Extract the (X, Y) coordinate from the center of the cell holding the provided text.  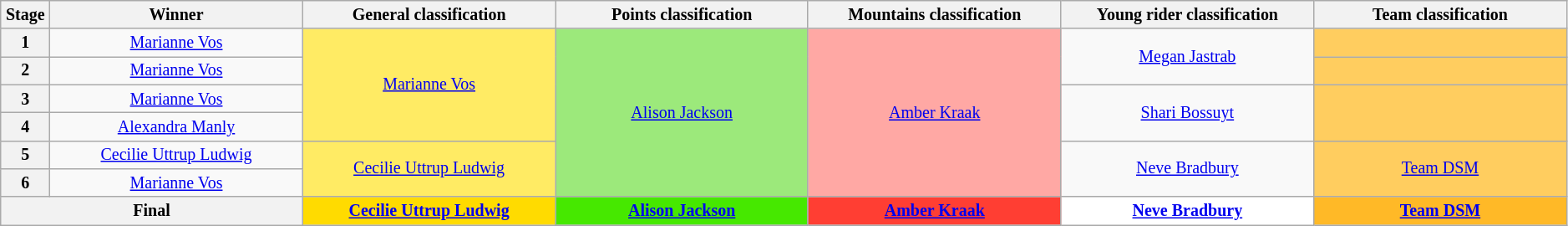
2 (25, 70)
3 (25, 99)
6 (25, 182)
Shari Bossuyt (1188, 112)
Team classification (1440, 15)
Mountains classification (934, 15)
5 (25, 154)
General classification (429, 15)
Young rider classification (1188, 15)
Megan Jastrab (1188, 57)
Final (152, 211)
1 (25, 44)
4 (25, 127)
Points classification (682, 15)
Stage (25, 15)
Winner (177, 15)
Alexandra Manly (177, 127)
